Determine the [x, y] coordinate at the center of the cell enclosing the given text.  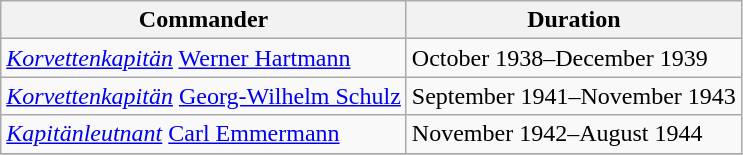
Korvettenkapitän Georg-Wilhelm Schulz [204, 96]
Korvettenkapitän Werner Hartmann [204, 58]
Commander [204, 20]
October 1938–December 1939 [574, 58]
November 1942–August 1944 [574, 134]
Kapitänleutnant Carl Emmermann [204, 134]
Duration [574, 20]
September 1941–November 1943 [574, 96]
